Scan for the cell matching the given text and deliver its [x, y] coordinate at center. 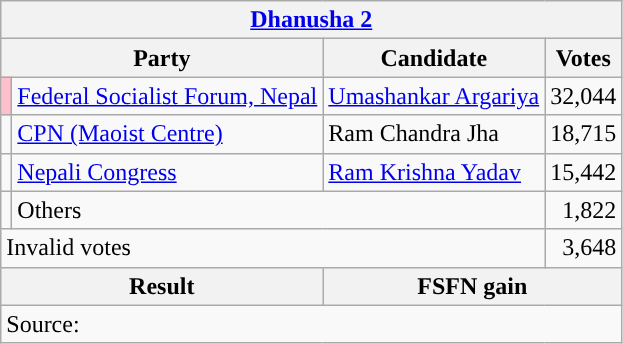
CPN (Maoist Centre) [168, 134]
Nepali Congress [168, 172]
32,044 [584, 96]
Source: [312, 324]
18,715 [584, 134]
Federal Socialist Forum, Nepal [168, 96]
Others [278, 210]
Umashankar Argariya [434, 96]
Candidate [434, 58]
Invalid votes [273, 248]
Ram Chandra Jha [434, 134]
15,442 [584, 172]
Votes [584, 58]
Dhanusha 2 [312, 20]
Result [162, 286]
FSFN gain [472, 286]
Ram Krishna Yadav [434, 172]
1,822 [584, 210]
3,648 [584, 248]
Party [162, 58]
